Provide the [X, Y] coordinate of the cell's center where the given text is located.  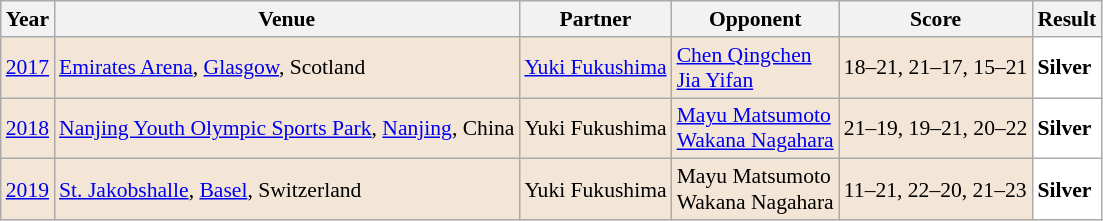
Venue [286, 19]
St. Jakobshalle, Basel, Switzerland [286, 190]
18–21, 21–17, 15–21 [936, 68]
21–19, 19–21, 20–22 [936, 128]
Emirates Arena, Glasgow, Scotland [286, 68]
11–21, 22–20, 21–23 [936, 190]
2019 [28, 190]
Result [1066, 19]
2018 [28, 128]
Opponent [756, 19]
2017 [28, 68]
Year [28, 19]
Chen Qingchen Jia Yifan [756, 68]
Score [936, 19]
Partner [595, 19]
Nanjing Youth Olympic Sports Park, Nanjing, China [286, 128]
